Search for the cell housing the specified text and yield its [x, y] center coordinate. 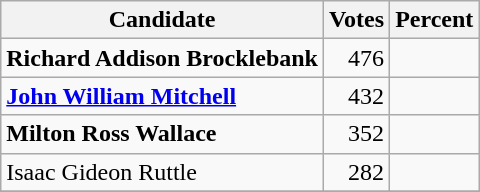
Percent [434, 20]
Isaac Gideon Ruttle [162, 172]
Milton Ross Wallace [162, 134]
Votes [356, 20]
352 [356, 134]
Candidate [162, 20]
John William Mitchell [162, 96]
282 [356, 172]
476 [356, 58]
Richard Addison Brocklebank [162, 58]
432 [356, 96]
